Return [X, Y] of the center of cell containing provided text 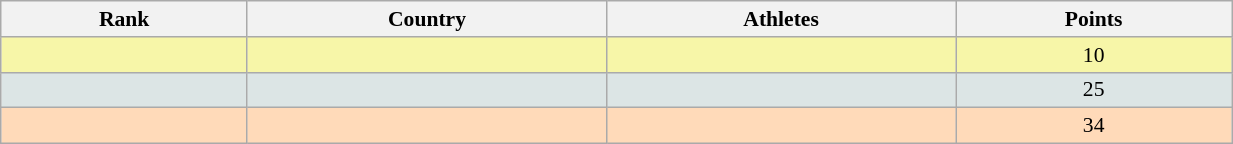
Country [426, 19]
25 [1094, 90]
10 [1094, 55]
Points [1094, 19]
Athletes [782, 19]
34 [1094, 126]
Rank [124, 19]
